Provide the (X, Y) coordinate of the cell's center where the given text is located.  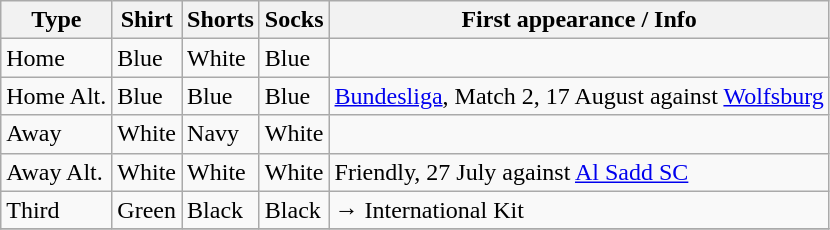
Friendly, 27 July against Al Sadd SC (579, 172)
Away Alt. (56, 172)
Home Alt. (56, 96)
Home (56, 58)
→ International Kit (579, 210)
Shirt (147, 20)
Bundesliga, Match 2, 17 August against Wolfsburg (579, 96)
Away (56, 134)
Green (147, 210)
Type (56, 20)
Socks (294, 20)
Navy (221, 134)
First appearance / Info (579, 20)
Third (56, 210)
Shorts (221, 20)
